Identify which cell holds the provided text, then report its (X, Y) central coordinate. 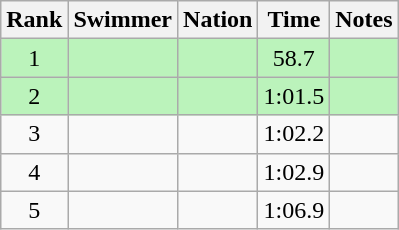
1:02.9 (294, 172)
1:02.2 (294, 134)
2 (34, 96)
3 (34, 134)
5 (34, 210)
1:01.5 (294, 96)
1:06.9 (294, 210)
Notes (364, 20)
1 (34, 58)
4 (34, 172)
Time (294, 20)
Nation (218, 20)
Rank (34, 20)
Swimmer (123, 20)
58.7 (294, 58)
